For the text-containing cell, return its midpoint in (X, Y) coordinate format. 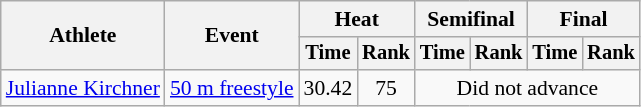
75 (386, 88)
50 m freestyle (232, 88)
Event (232, 36)
Final (583, 19)
Heat (357, 19)
30.42 (328, 88)
Semifinal (471, 19)
Did not advance (528, 88)
Julianne Kirchner (83, 88)
Athlete (83, 36)
